Provide the (x, y) coordinate of the cell's center where the given text is located.  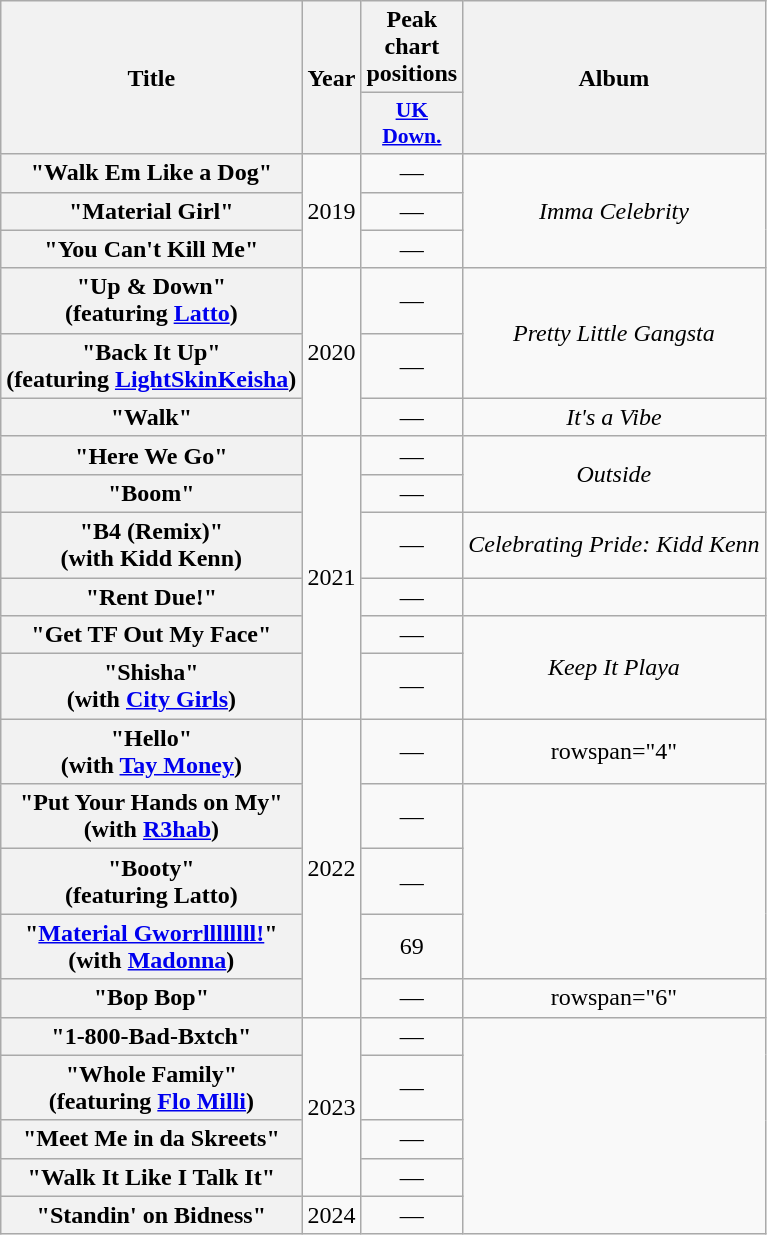
"B4 (Remix)"(with Kidd Kenn) (152, 544)
2023 (332, 1106)
Title (152, 78)
"Booty"(featuring Latto) (152, 882)
"Walk" (152, 417)
"Whole Family"(featuring Flo Milli) (152, 1088)
Year (332, 78)
"Material Gworrllllllll!"(with Madonna) (152, 946)
"Up & Down"(featuring Latto) (152, 300)
Imma Celebrity (614, 211)
"Get TF Out My Face" (152, 635)
"Standin' on Bidness" (152, 1215)
"Walk It Like I Talk It" (152, 1177)
2019 (332, 211)
It's a Vibe (614, 417)
rowspan="6" (614, 998)
"Rent Due!" (152, 597)
Outside (614, 474)
"Bop Bop" (152, 998)
"You Can't Kill Me" (152, 249)
2022 (332, 868)
"Shisha"(with City Girls) (152, 686)
2021 (332, 577)
"Meet Me in da Skreets" (152, 1139)
rowspan="4" (614, 752)
Keep It Playa (614, 668)
"Boom" (152, 493)
Peak chart positions (412, 47)
UKDown. (412, 124)
"Here We Go" (152, 455)
"Walk Em Like a Dog" (152, 173)
Pretty Little Gangsta (614, 333)
"Back It Up"(featuring LightSkinKeisha) (152, 366)
"Material Girl" (152, 211)
Album (614, 78)
2020 (332, 352)
"1-800-Bad-Bxtch" (152, 1036)
69 (412, 946)
2024 (332, 1215)
Celebrating Pride: Kidd Kenn (614, 544)
"Put Your Hands on My"(with R3hab) (152, 816)
"Hello"(with Tay Money) (152, 752)
